Provide the (X, Y) coordinate of the cell's center where the given text is located.  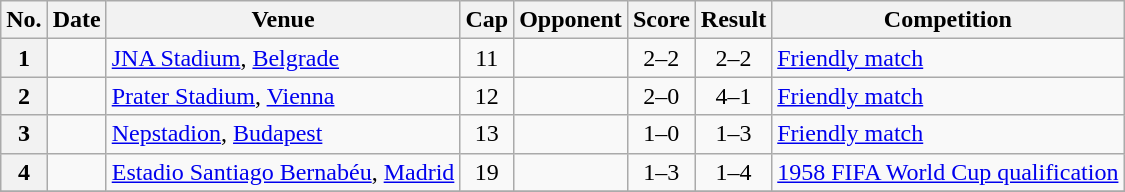
11 (487, 58)
Estadio Santiago Bernabéu, Madrid (283, 172)
1–4 (733, 172)
Venue (283, 20)
4 (24, 172)
Date (76, 20)
Competition (948, 20)
3 (24, 134)
Cap (487, 20)
12 (487, 96)
2 (24, 96)
Result (733, 20)
2–0 (661, 96)
Score (661, 20)
4–1 (733, 96)
1958 FIFA World Cup qualification (948, 172)
13 (487, 134)
Nepstadion, Budapest (283, 134)
Prater Stadium, Vienna (283, 96)
Opponent (571, 20)
19 (487, 172)
1–0 (661, 134)
1 (24, 58)
No. (24, 20)
JNA Stadium, Belgrade (283, 58)
